Determine the (x, y) coordinate at the center of the cell enclosing the given text.  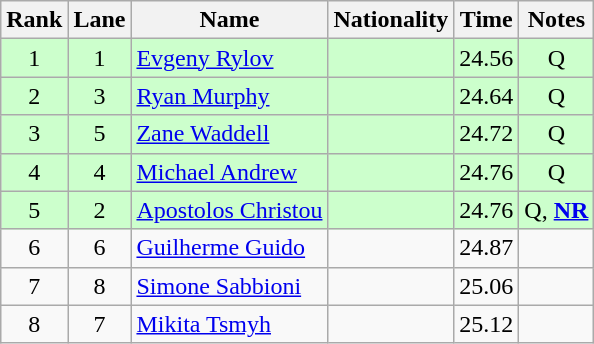
Michael Andrew (230, 172)
Evgeny Rylov (230, 58)
Ryan Murphy (230, 96)
Mikita Tsmyh (230, 324)
Q, NR (556, 210)
Simone Sabbioni (230, 286)
24.87 (486, 248)
Guilherme Guido (230, 248)
Rank (34, 20)
25.12 (486, 324)
Nationality (391, 20)
Time (486, 20)
24.64 (486, 96)
Lane (100, 20)
24.56 (486, 58)
Apostolos Christou (230, 210)
24.72 (486, 134)
Notes (556, 20)
Zane Waddell (230, 134)
Name (230, 20)
25.06 (486, 286)
